Output the (X, Y) coordinate of the center of the cell containing the given text.  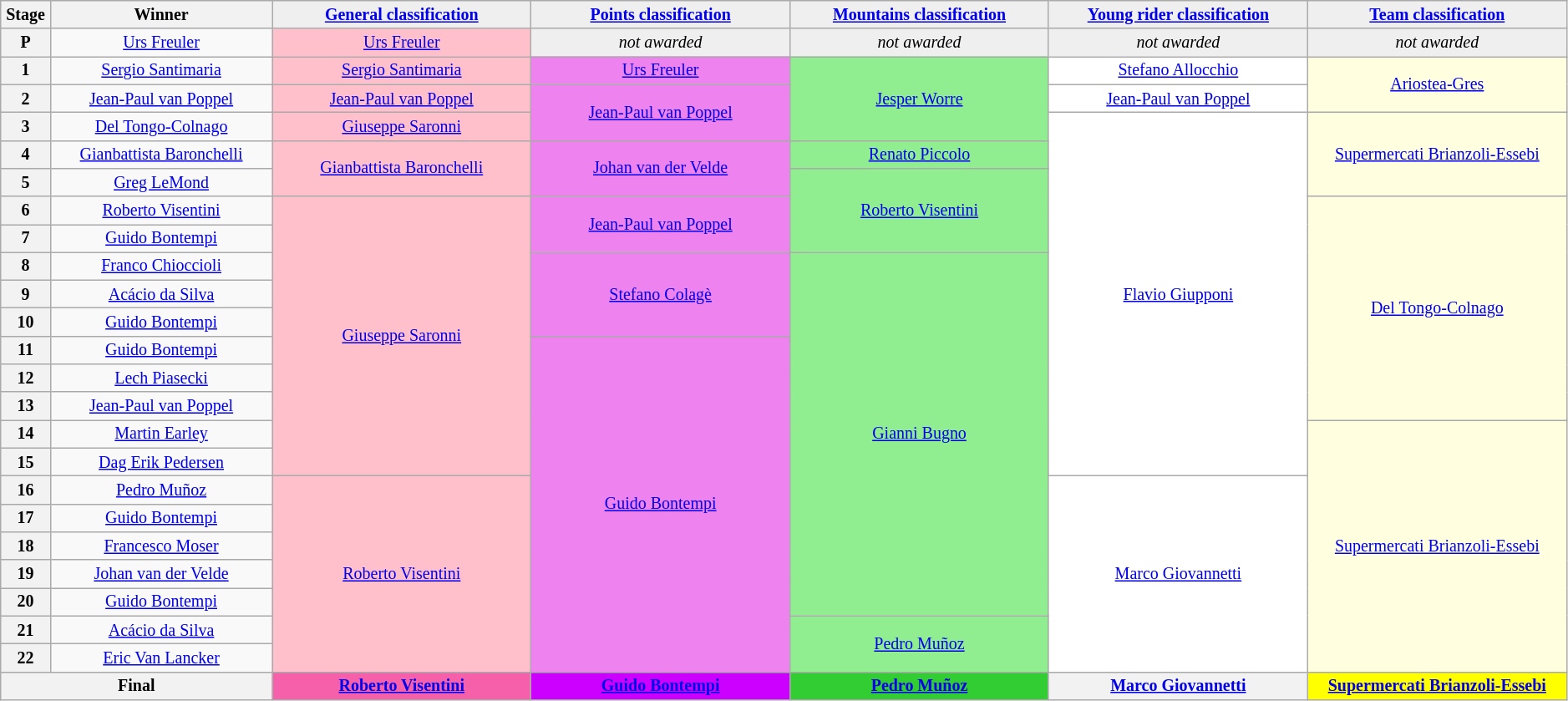
P (26, 43)
22 (26, 658)
14 (26, 434)
Points classification (661, 15)
13 (26, 406)
Lech Piasecki (161, 378)
Greg LeMond (161, 182)
8 (26, 266)
Francesco Moser (161, 546)
15 (26, 463)
Martin Earley (161, 434)
General classification (402, 15)
4 (26, 154)
Flavio Giupponi (1178, 294)
16 (26, 490)
Mountains classification (920, 15)
Winner (161, 15)
12 (26, 378)
11 (26, 351)
Ariostea-Gres (1437, 85)
5 (26, 182)
18 (26, 546)
Gianni Bugno (920, 434)
20 (26, 602)
Dag Erik Pedersen (161, 463)
Team classification (1437, 15)
Eric Van Lancker (161, 658)
Stefano Allocchio (1178, 70)
2 (26, 99)
21 (26, 630)
Final (137, 685)
6 (26, 211)
Young rider classification (1178, 15)
Stefano Colagè (661, 294)
Jesper Worre (920, 99)
17 (26, 518)
10 (26, 323)
7 (26, 239)
1 (26, 70)
Stage (26, 15)
3 (26, 127)
19 (26, 573)
Renato Piccolo (920, 154)
Franco Chioccioli (161, 266)
9 (26, 294)
